Search for the cell housing the specified text and yield its [X, Y] center coordinate. 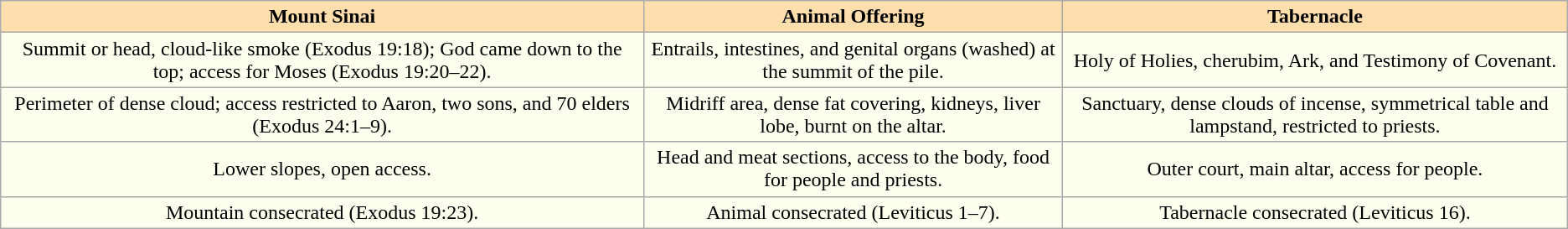
Entrails, intestines, and genital organs (washed) at the summit of the pile. [853, 60]
Sanctuary, dense clouds of incense, symmetrical table and lampstand, restricted to priests. [1315, 114]
Tabernacle consecrated (Leviticus 16). [1315, 212]
Mountain consecrated (Exodus 19:23). [322, 212]
Lower slopes, open access. [322, 169]
Mount Sinai [322, 17]
Holy of Holies, cherubim, Ark, and Testimony of Covenant. [1315, 60]
Animal Offering [853, 17]
Animal consecrated (Leviticus 1–7). [853, 212]
Head and meat sections, access to the body, food for people and priests. [853, 169]
Midriff area, dense fat covering, kidneys, liver lobe, burnt on the altar. [853, 114]
Perimeter of dense cloud; access restricted to Aaron, two sons, and 70 elders (Exodus 24:1–9). [322, 114]
Tabernacle [1315, 17]
Outer court, main altar, access for people. [1315, 169]
Summit or head, cloud-like smoke (Exodus 19:18); God came down to the top; access for Moses (Exodus 19:20–22). [322, 60]
